Provide the [x, y] coordinate of the cell's center where the given text is located.  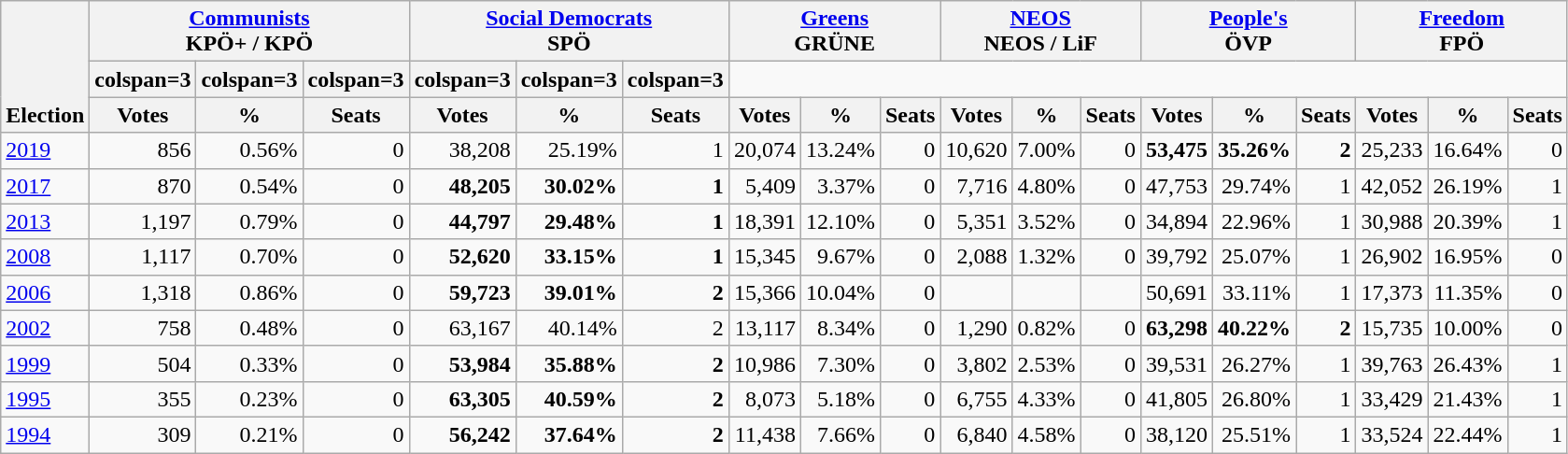
10.04% [841, 292]
NEOSNEOS / LiF [1040, 32]
0.33% [249, 363]
53,984 [462, 363]
39,763 [1391, 363]
53,475 [1177, 150]
22.96% [1253, 221]
22.44% [1468, 434]
13,117 [764, 328]
1995 [45, 399]
39.01% [569, 292]
21.43% [1468, 399]
15,735 [1391, 328]
25.19% [569, 150]
11.35% [1468, 292]
63,298 [1177, 328]
1,318 [143, 292]
18,391 [764, 221]
25,233 [1391, 150]
5,409 [764, 186]
1,197 [143, 221]
4.80% [1046, 186]
0.86% [249, 292]
0.82% [1046, 328]
0.48% [249, 328]
FreedomFPÖ [1462, 32]
7.66% [841, 434]
Election [45, 67]
37.64% [569, 434]
2.53% [1046, 363]
309 [143, 434]
5.18% [841, 399]
26.27% [1253, 363]
10.00% [1468, 328]
52,620 [462, 257]
33,524 [1391, 434]
25.07% [1253, 257]
35.26% [1253, 150]
29.48% [569, 221]
25.51% [1253, 434]
4.58% [1046, 434]
26.43% [1468, 363]
42,052 [1391, 186]
39,792 [1177, 257]
11,438 [764, 434]
63,167 [462, 328]
56,242 [462, 434]
3.52% [1046, 221]
29.74% [1253, 186]
16.64% [1468, 150]
CommunistsKPÖ+ / KPÖ [249, 32]
44,797 [462, 221]
15,345 [764, 257]
People'sÖVP [1248, 32]
40.59% [569, 399]
20,074 [764, 150]
355 [143, 399]
0.21% [249, 434]
2,088 [977, 257]
1,290 [977, 328]
10,620 [977, 150]
0.79% [249, 221]
6,840 [977, 434]
7,716 [977, 186]
17,373 [1391, 292]
1999 [45, 363]
2002 [45, 328]
4.33% [1046, 399]
2006 [45, 292]
26,902 [1391, 257]
26.80% [1253, 399]
3.37% [841, 186]
0.23% [249, 399]
758 [143, 328]
7.30% [841, 363]
59,723 [462, 292]
504 [143, 363]
50,691 [1177, 292]
856 [143, 150]
GreensGRÜNE [835, 32]
9.67% [841, 257]
2019 [45, 150]
2013 [45, 221]
10,986 [764, 363]
1994 [45, 434]
7.00% [1046, 150]
2017 [45, 186]
1,117 [143, 257]
63,305 [462, 399]
2008 [45, 257]
12.10% [841, 221]
38,120 [1177, 434]
0.54% [249, 186]
40.22% [1253, 328]
1.32% [1046, 257]
47,753 [1177, 186]
33.15% [569, 257]
26.19% [1468, 186]
48,205 [462, 186]
20.39% [1468, 221]
33.11% [1253, 292]
13.24% [841, 150]
34,894 [1177, 221]
3,802 [977, 363]
33,429 [1391, 399]
39,531 [1177, 363]
40.14% [569, 328]
8,073 [764, 399]
15,366 [764, 292]
5,351 [977, 221]
6,755 [977, 399]
30,988 [1391, 221]
0.56% [249, 150]
16.95% [1468, 257]
0.70% [249, 257]
870 [143, 186]
35.88% [569, 363]
30.02% [569, 186]
Social DemocratsSPÖ [569, 32]
41,805 [1177, 399]
8.34% [841, 328]
38,208 [462, 150]
